Capture the cell that displays the provided text and extract its [X, Y] central coordinate. 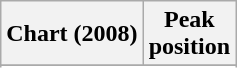
Chart (2008) [72, 34]
Peakposition [189, 34]
